Identify which cell holds the provided text, then report its [X, Y] central coordinate. 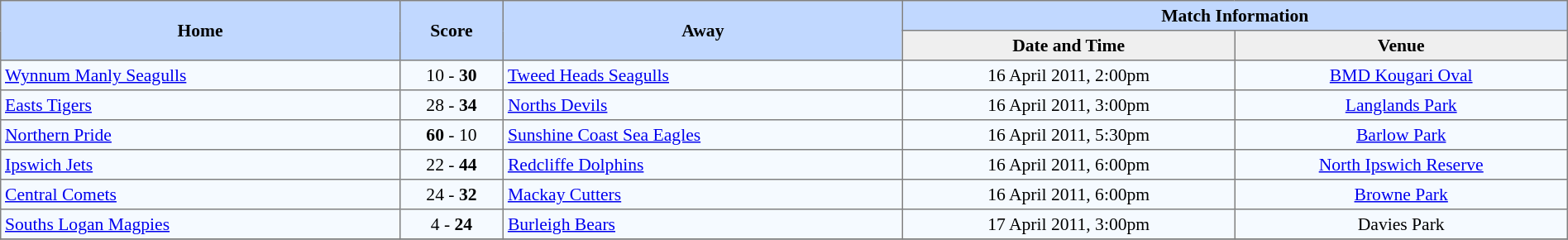
Ipswich Jets [200, 165]
Score [452, 31]
Davies Park [1401, 224]
Souths Logan Magpies [200, 224]
Northern Pride [200, 135]
North Ipswich Reserve [1401, 165]
16 April 2011, 3:00pm [1068, 105]
Wynnum Manly Seagulls [200, 75]
22 - 44 [452, 165]
Tweed Heads Seagulls [703, 75]
16 April 2011, 2:00pm [1068, 75]
Barlow Park [1401, 135]
60 - 10 [452, 135]
Redcliffe Dolphins [703, 165]
Sunshine Coast Sea Eagles [703, 135]
Date and Time [1068, 46]
4 - 24 [452, 224]
24 - 32 [452, 194]
Mackay Cutters [703, 194]
BMD Kougari Oval [1401, 75]
16 April 2011, 5:30pm [1068, 135]
Norths Devils [703, 105]
Easts Tigers [200, 105]
10 - 30 [452, 75]
Burleigh Bears [703, 224]
Match Information [1235, 16]
17 April 2011, 3:00pm [1068, 224]
28 - 34 [452, 105]
Central Comets [200, 194]
Langlands Park [1401, 105]
Home [200, 31]
Browne Park [1401, 194]
Venue [1401, 46]
Away [703, 31]
